From the cell containing the given text, extract its center point as [x, y] coordinate. 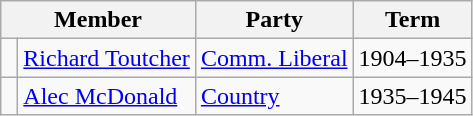
Alec McDonald [107, 96]
Term [412, 20]
Member [98, 20]
1904–1935 [412, 58]
Country [274, 96]
Comm. Liberal [274, 58]
1935–1945 [412, 96]
Party [274, 20]
Richard Toutcher [107, 58]
